Return [x, y] of the center of cell containing provided text 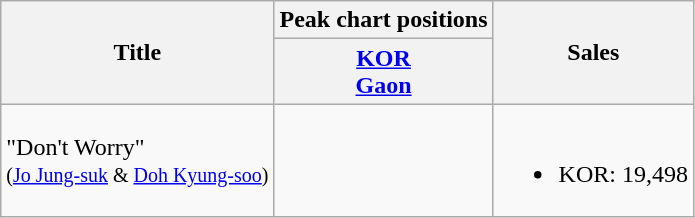
Sales [593, 52]
KORGaon [384, 72]
Title [138, 52]
"Don't Worry"(Jo Jung-suk & Doh Kyung-soo) [138, 160]
KOR: 19,498 [593, 160]
Peak chart positions [384, 20]
